Extract the [X, Y] coordinate from the center of the cell holding the provided text.  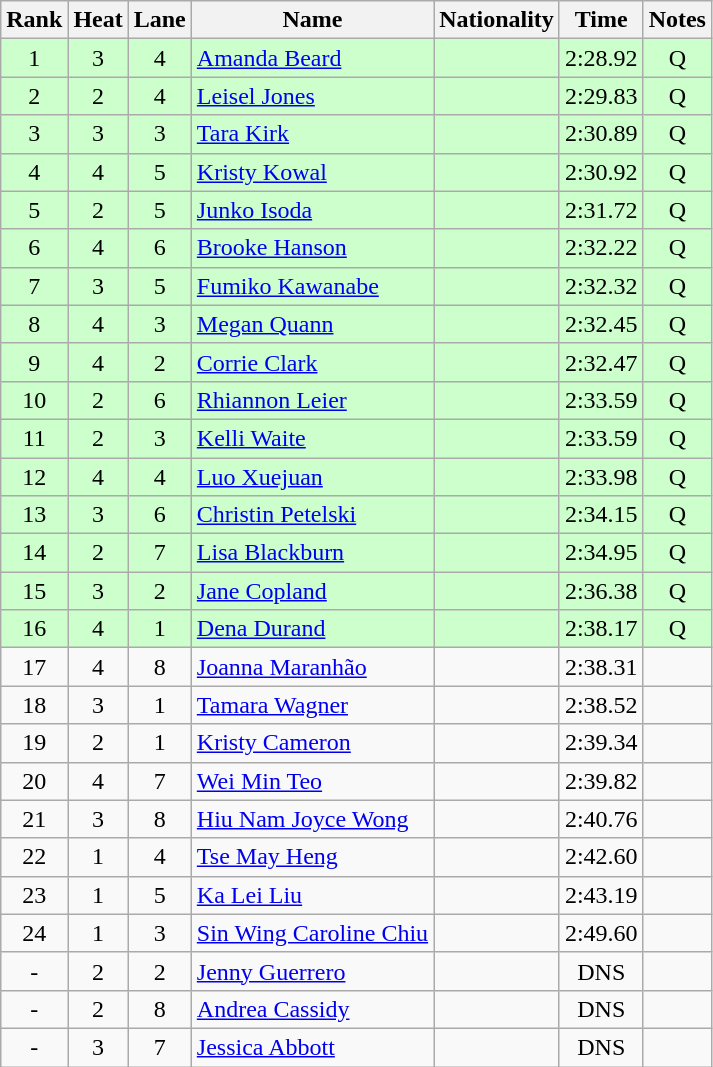
2:30.92 [601, 172]
Tamara Wagner [312, 705]
2:31.72 [601, 210]
2:32.47 [601, 362]
2:32.45 [601, 324]
Megan Quann [312, 324]
Kelli Waite [312, 438]
Lane [160, 20]
2:29.83 [601, 96]
Name [312, 20]
Tara Kirk [312, 134]
17 [34, 667]
2:28.92 [601, 58]
18 [34, 705]
Hiu Nam Joyce Wong [312, 819]
Christin Petelski [312, 515]
9 [34, 362]
Jane Copland [312, 591]
Tse May Heng [312, 857]
2:38.17 [601, 629]
Rank [34, 20]
Heat [98, 20]
Corrie Clark [312, 362]
2:39.82 [601, 781]
2:34.95 [601, 553]
Sin Wing Caroline Chiu [312, 933]
23 [34, 895]
22 [34, 857]
Joanna Maranhão [312, 667]
2:38.31 [601, 667]
Jessica Abbott [312, 1047]
12 [34, 477]
Jenny Guerrero [312, 971]
20 [34, 781]
Leisel Jones [312, 96]
Nationality [497, 20]
15 [34, 591]
Fumiko Kawanabe [312, 286]
Brooke Hanson [312, 248]
Rhiannon Leier [312, 400]
2:32.32 [601, 286]
Notes [677, 20]
2:33.98 [601, 477]
2:30.89 [601, 134]
2:32.22 [601, 248]
2:39.34 [601, 743]
14 [34, 553]
19 [34, 743]
2:34.15 [601, 515]
Amanda Beard [312, 58]
Time [601, 20]
2:36.38 [601, 591]
13 [34, 515]
24 [34, 933]
Andrea Cassidy [312, 1009]
Ka Lei Liu [312, 895]
Kristy Cameron [312, 743]
2:40.76 [601, 819]
16 [34, 629]
10 [34, 400]
11 [34, 438]
2:49.60 [601, 933]
2:38.52 [601, 705]
2:43.19 [601, 895]
Junko Isoda [312, 210]
Dena Durand [312, 629]
Luo Xuejuan [312, 477]
Kristy Kowal [312, 172]
21 [34, 819]
2:42.60 [601, 857]
Lisa Blackburn [312, 553]
Wei Min Teo [312, 781]
